Locate the cell with the specified text and output its [x, y] center coordinate. 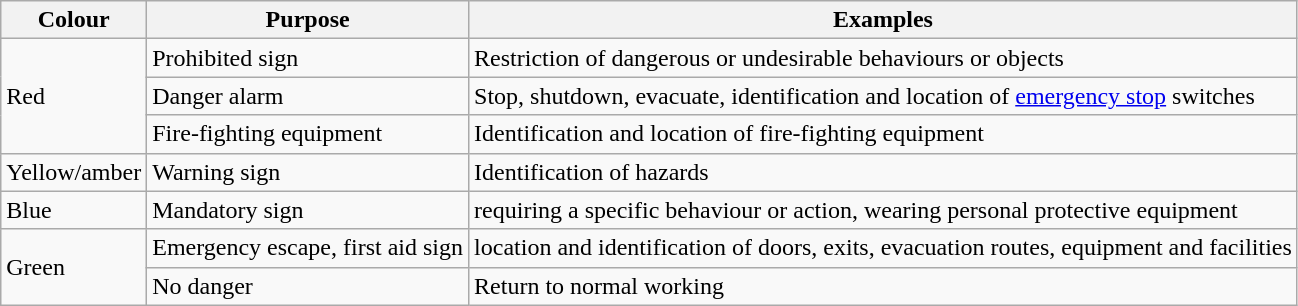
Restriction of dangerous or undesirable behaviours or objects [884, 58]
Identification of hazards [884, 172]
Examples [884, 20]
Return to normal working [884, 286]
Fire-fighting equipment [308, 134]
Warning sign [308, 172]
Stop, shutdown, evacuate, identification and location of emergency stop switches [884, 96]
Danger alarm [308, 96]
Mandatory sign [308, 210]
Prohibited sign [308, 58]
Red [74, 96]
No danger [308, 286]
Colour [74, 20]
Emergency escape, first aid sign [308, 248]
Blue [74, 210]
Green [74, 267]
Yellow/amber [74, 172]
Identification and location of fire-fighting equipment [884, 134]
location and identification of doors, exits, evacuation routes, equipment and facilities [884, 248]
requiring a specific behaviour or action, wearing personal protective equipment [884, 210]
Purpose [308, 20]
